Find where the given text appears and provide that cell's center as (X, Y) coordinate. 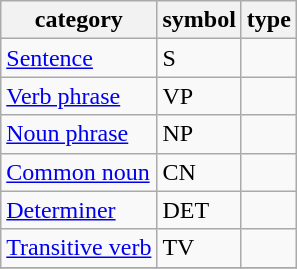
Transitive verb (79, 248)
Noun phrase (79, 134)
symbol (199, 20)
CN (199, 172)
type (268, 20)
VP (199, 96)
DET (199, 210)
Determiner (79, 210)
Common noun (79, 172)
category (79, 20)
NP (199, 134)
Verb phrase (79, 96)
TV (199, 248)
Sentence (79, 58)
S (199, 58)
